Detect which cell encompasses the target text, then output its [x, y] center coordinate. 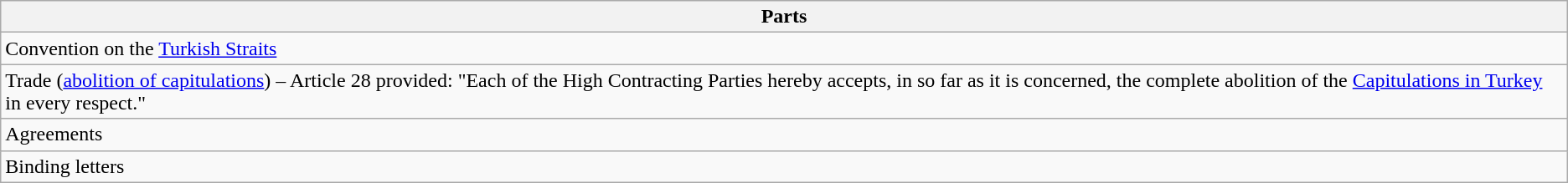
Agreements [784, 135]
Binding letters [784, 166]
Parts [784, 17]
Convention on the Turkish Straits [784, 48]
